Capture the cell that displays the provided text and extract its [X, Y] central coordinate. 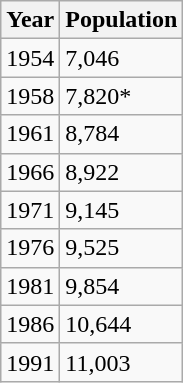
8,922 [122, 172]
Year [30, 20]
9,145 [122, 210]
8,784 [122, 134]
1958 [30, 96]
Population [122, 20]
9,525 [122, 248]
1961 [30, 134]
1976 [30, 248]
1966 [30, 172]
1954 [30, 58]
7,046 [122, 58]
9,854 [122, 286]
10,644 [122, 324]
1971 [30, 210]
1981 [30, 286]
1986 [30, 324]
1991 [30, 362]
7,820* [122, 96]
11,003 [122, 362]
